Pinpoint the cell where the given text exists, returning its [x, y] midpoint coordinate. 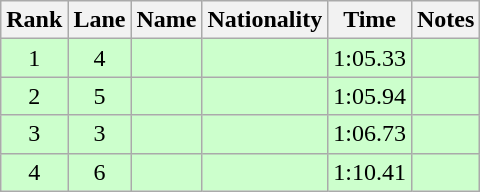
Time [370, 20]
1:05.33 [370, 58]
Rank [34, 20]
1 [34, 58]
5 [100, 96]
Lane [100, 20]
1:05.94 [370, 96]
Notes [445, 20]
6 [100, 172]
Nationality [265, 20]
Name [166, 20]
2 [34, 96]
1:10.41 [370, 172]
1:06.73 [370, 134]
